Determine the (x, y) coordinate at the center of the cell enclosing the given text.  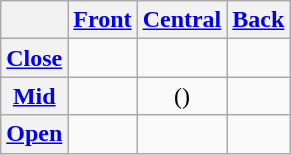
Central (182, 20)
Close (34, 58)
() (182, 96)
Front (102, 20)
Back (258, 20)
Mid (34, 96)
Open (34, 134)
